Scan for the cell matching the given text and deliver its [X, Y] coordinate at center. 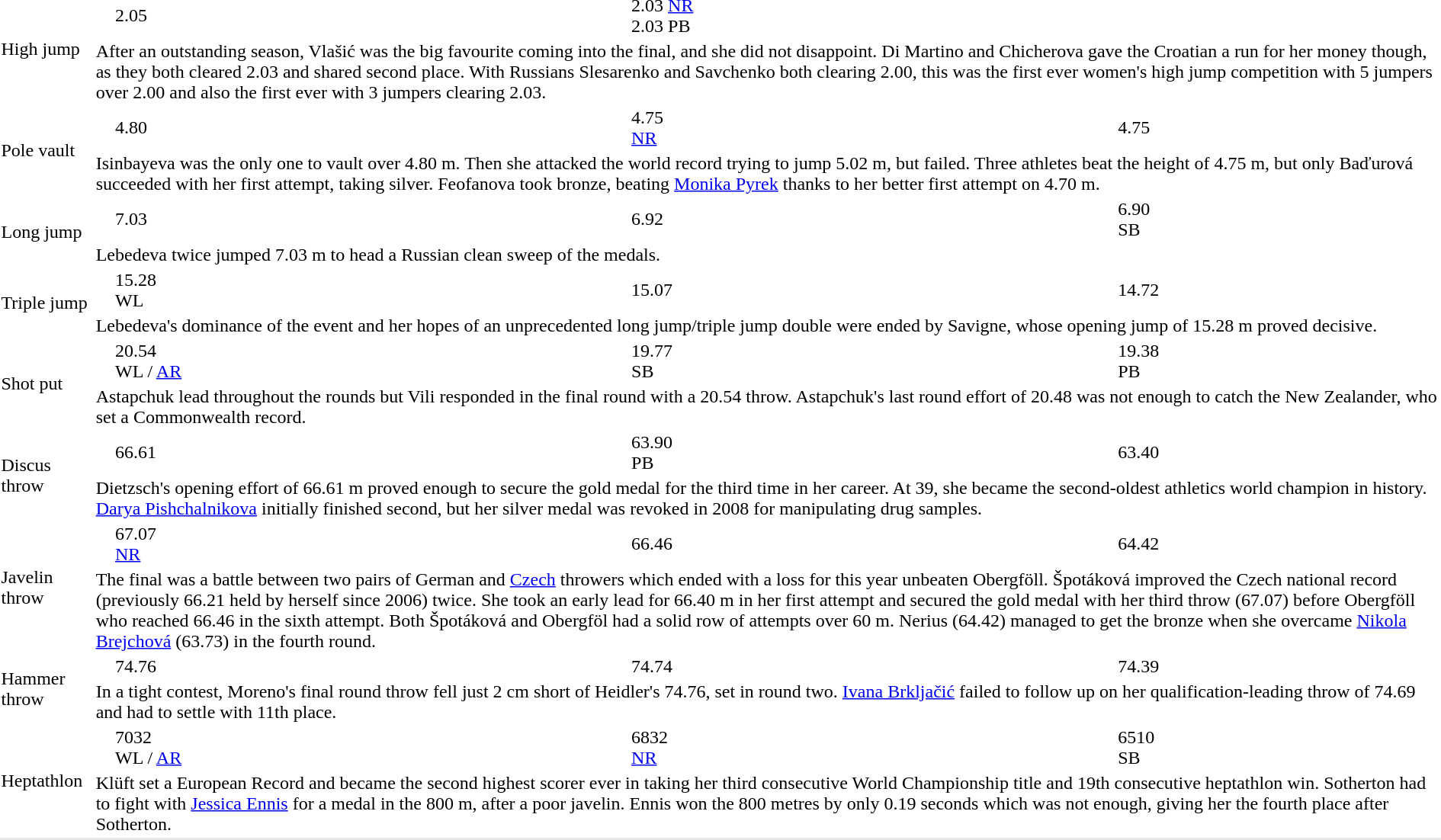
4.80 [361, 128]
6510SB [1279, 747]
63.40 [1279, 453]
Shot put [46, 384]
Heptathlon [46, 781]
Lebedeva twice jumped 7.03 m to head a Russian clean sweep of the medals. [768, 255]
66.61 [361, 453]
74.39 [1279, 666]
Pole vault [46, 151]
20.54WL / AR [361, 361]
74.74 [863, 666]
63.90PB [863, 453]
Long jump [46, 232]
Discus throw [46, 476]
4.75 [1279, 128]
19.77SB [863, 361]
15.28WL [361, 290]
Javelin throw [46, 587]
6.92 [863, 220]
66.46 [863, 544]
15.07 [863, 290]
67.07NR [361, 544]
14.72 [1279, 290]
6832NR [863, 747]
4.75NR [863, 128]
64.42 [1279, 544]
19.38PB [1279, 361]
Triple jump [46, 303]
6.90SB [1279, 220]
7032WL / AR [361, 747]
74.76 [361, 666]
Hammer throw [46, 689]
7.03 [361, 220]
